Return [X, Y] of the center of cell containing provided text 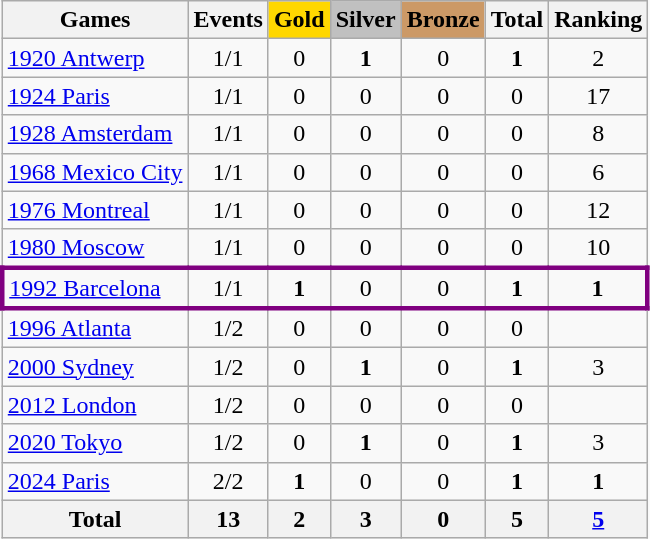
Ranking [598, 20]
1924 Paris [95, 96]
6 [598, 172]
1928 Amsterdam [95, 134]
13 [228, 519]
1920 Antwerp [95, 58]
10 [598, 248]
Gold [299, 20]
12 [598, 210]
1992 Barcelona [95, 288]
Games [95, 20]
8 [598, 134]
2/2 [228, 481]
2024 Paris [95, 481]
Events [228, 20]
2020 Tokyo [95, 443]
1980 Moscow [95, 248]
1976 Montreal [95, 210]
Bronze [443, 20]
1968 Mexico City [95, 172]
2012 London [95, 405]
17 [598, 96]
1996 Atlanta [95, 328]
2000 Sydney [95, 367]
Silver [366, 20]
